Pinpoint the cell where the given text exists, returning its [x, y] midpoint coordinate. 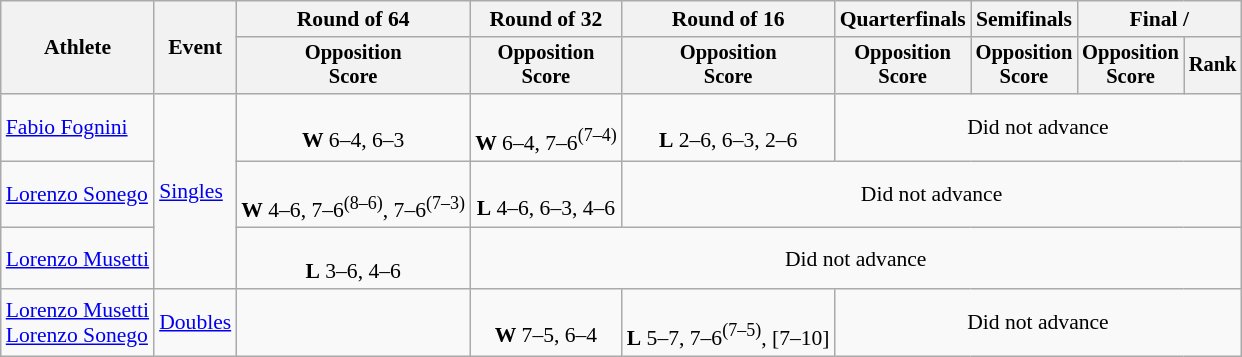
W 7–5, 6–4 [546, 322]
Lorenzo Sonego [78, 194]
Semifinals [1024, 19]
Lorenzo Musetti [78, 258]
L 5–7, 7–6(7–5), [7–10] [728, 322]
Singles [195, 192]
Round of 16 [728, 19]
Event [195, 48]
W 6–4, 7–6(7–4) [546, 128]
Athlete [78, 48]
Quarterfinals [903, 19]
Doubles [195, 322]
Final / [1159, 19]
Lorenzo MusettiLorenzo Sonego [78, 322]
W 4–6, 7–6(8–6), 7–6(7–3) [353, 194]
L 4–6, 6–3, 4–6 [546, 194]
Rank [1213, 66]
L 2–6, 6–3, 2–6 [728, 128]
W 6–4, 6–3 [353, 128]
L 3–6, 4–6 [353, 258]
Round of 32 [546, 19]
Round of 64 [353, 19]
Fabio Fognini [78, 128]
